Identify which cell holds the provided text, then report its (X, Y) central coordinate. 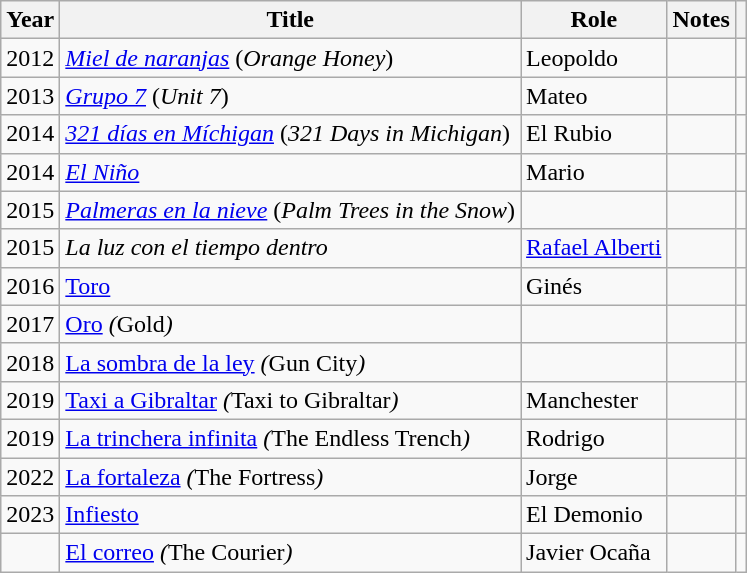
La luz con el tiempo dentro (290, 248)
2016 (30, 286)
Miel de naranjas (Orange Honey) (290, 58)
Manchester (594, 400)
El correo (The Courier) (290, 553)
2022 (30, 477)
321 días en Míchigan (321 Days in Michigan) (290, 134)
La sombra de la ley (Gun City) (290, 362)
La fortaleza (The Fortress) (290, 477)
Leopoldo (594, 58)
Palmeras en la nieve (Palm Trees in the Snow) (290, 210)
Grupo 7 (Unit 7) (290, 96)
2012 (30, 58)
El Demonio (594, 515)
Mario (594, 172)
Role (594, 20)
El Rubio (594, 134)
Infiesto (290, 515)
El Niño (290, 172)
2013 (30, 96)
2017 (30, 324)
Jorge (594, 477)
Toro (290, 286)
Title (290, 20)
La trinchera infinita (The Endless Trench) (290, 438)
Taxi a Gibraltar (Taxi to Gibraltar) (290, 400)
Notes (701, 20)
Rodrigo (594, 438)
2018 (30, 362)
Ginés (594, 286)
Oro (Gold) (290, 324)
Javier Ocaña (594, 553)
Year (30, 20)
Mateo (594, 96)
2023 (30, 515)
Rafael Alberti (594, 248)
